Determine the [x, y] coordinate at the center of the cell enclosing the given text.  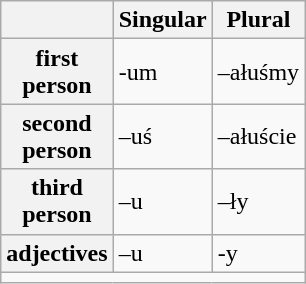
-y [258, 253]
adjectives [57, 253]
–ałuście [258, 136]
Singular [162, 20]
thirdperson [57, 202]
–ałuśmy [258, 72]
secondperson [57, 136]
-um [162, 72]
–uś [162, 136]
firstperson [57, 72]
–ły [258, 202]
Plural [258, 20]
